Provide the (X, Y) coordinate of the cell's center where the given text is located.  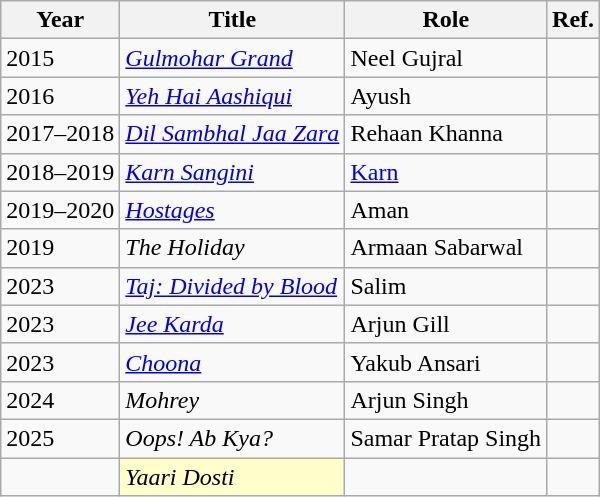
Ref. (574, 20)
Role (446, 20)
The Holiday (232, 248)
Karn (446, 172)
Taj: Divided by Blood (232, 286)
Gulmohar Grand (232, 58)
Dil Sambhal Jaa Zara (232, 134)
Arjun Singh (446, 400)
2019 (60, 248)
2016 (60, 96)
Arjun Gill (446, 324)
Mohrey (232, 400)
Yakub Ansari (446, 362)
2025 (60, 438)
2015 (60, 58)
2024 (60, 400)
Oops! Ab Kya? (232, 438)
2017–2018 (60, 134)
Ayush (446, 96)
Karn Sangini (232, 172)
Choona (232, 362)
Title (232, 20)
Rehaan Khanna (446, 134)
Jee Karda (232, 324)
Samar Pratap Singh (446, 438)
Hostages (232, 210)
Armaan Sabarwal (446, 248)
Aman (446, 210)
Yaari Dosti (232, 477)
2018–2019 (60, 172)
Neel Gujral (446, 58)
Year (60, 20)
Yeh Hai Aashiqui (232, 96)
Salim (446, 286)
2019–2020 (60, 210)
